Return [X, Y] of the center of cell containing provided text 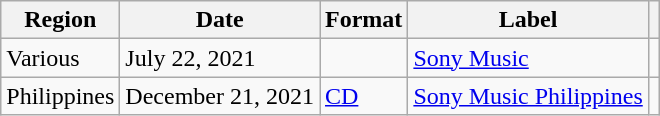
Date [220, 20]
July 22, 2021 [220, 58]
Label [528, 20]
Region [60, 20]
Sony Music [528, 58]
Philippines [60, 96]
December 21, 2021 [220, 96]
Sony Music Philippines [528, 96]
CD [364, 96]
Various [60, 58]
Format [364, 20]
